Return [X, Y] of the center of cell containing provided text 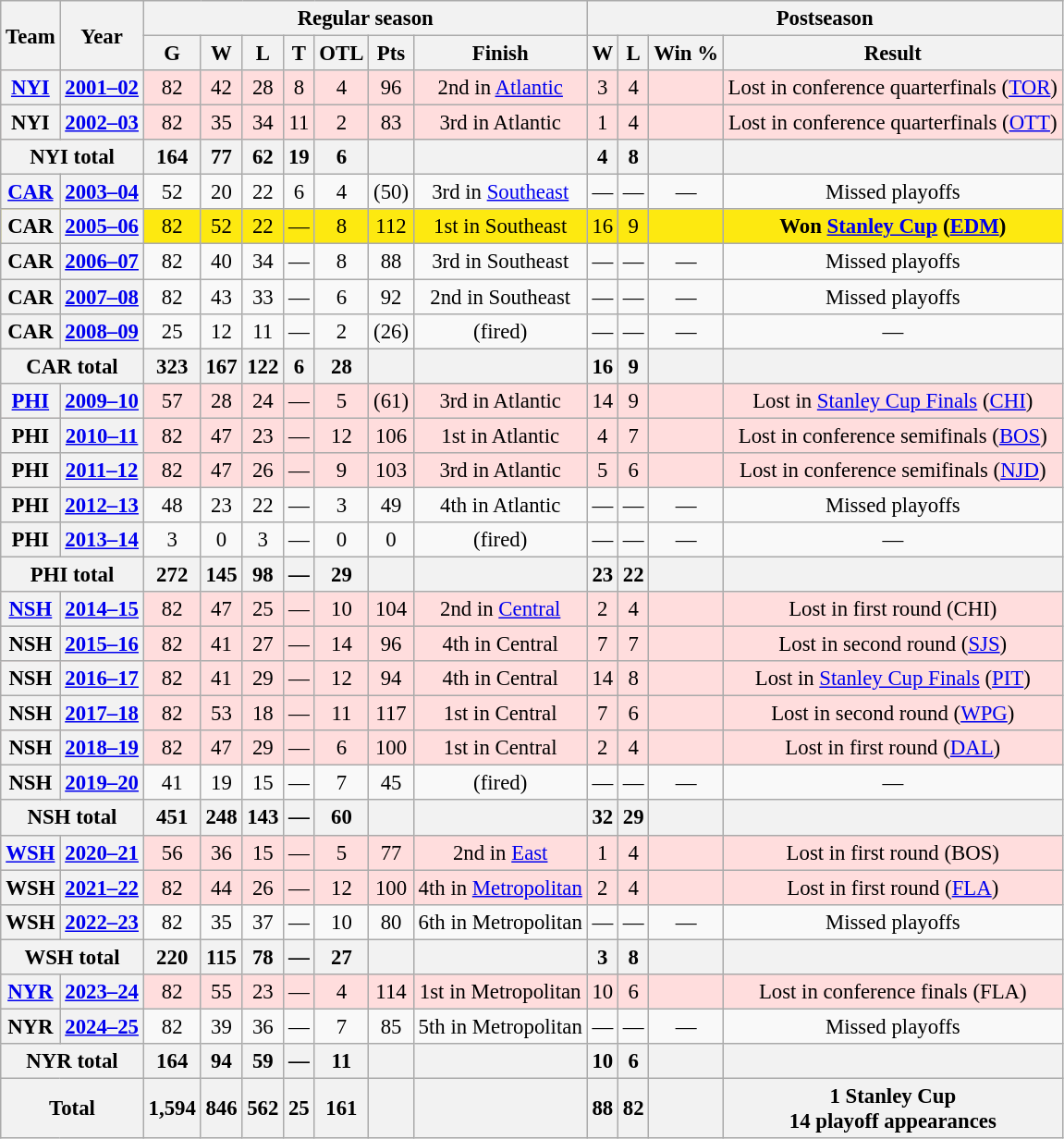
80 [392, 922]
18 [263, 714]
2008–09 [102, 331]
(50) [392, 192]
Postseason [825, 18]
(61) [392, 400]
1st in Southeast [500, 227]
2021–22 [102, 888]
PHI total [72, 574]
Finish [500, 54]
57 [172, 400]
2003–04 [102, 192]
NYI total [72, 157]
43 [222, 297]
1st in Metropolitan [500, 992]
Year [102, 35]
122 [263, 366]
145 [222, 574]
49 [392, 505]
103 [392, 471]
NYR total [72, 1061]
Lost in first round (CHI) [893, 609]
1st in Atlantic [500, 435]
T [300, 54]
60 [342, 818]
OTL [342, 54]
59 [263, 1061]
44 [222, 888]
167 [222, 366]
2nd in Southeast [500, 297]
85 [392, 1026]
45 [392, 783]
20 [222, 192]
39 [222, 1026]
106 [392, 435]
Lost in second round (WPG) [893, 714]
Lost in conference semifinals (NJD) [893, 471]
2002–03 [102, 123]
562 [263, 1108]
117 [392, 714]
Lost in conference semifinals (BOS) [893, 435]
Lost in first round (BOS) [893, 852]
220 [172, 957]
2019–20 [102, 783]
Lost in Stanley Cup Finals (CHI) [893, 400]
37 [263, 922]
Lost in conference finals (FLA) [893, 992]
2nd in East [500, 852]
2023–24 [102, 992]
272 [172, 574]
Regular season [365, 18]
846 [222, 1108]
56 [172, 852]
Won Stanley Cup (EDM) [893, 227]
(26) [392, 331]
NSH total [72, 818]
114 [392, 992]
1,594 [172, 1108]
CAR total [72, 366]
Total [72, 1108]
2nd in Central [500, 609]
5th in Metropolitan [500, 1026]
2015–16 [102, 644]
Lost in conference quarterfinals (TOR) [893, 88]
2020–21 [102, 852]
2012–13 [102, 505]
53 [222, 714]
Lost in second round (SJS) [893, 644]
104 [392, 609]
2nd in Atlantic [500, 88]
323 [172, 366]
451 [172, 818]
Team [31, 35]
143 [263, 818]
24 [263, 400]
Lost in first round (FLA) [893, 888]
1 Stanley Cup14 playoff appearances [893, 1108]
40 [222, 262]
Win % [686, 54]
115 [222, 957]
2017–18 [102, 714]
83 [392, 123]
2018–19 [102, 748]
161 [342, 1108]
2007–08 [102, 297]
4th in Atlantic [500, 505]
WSH total [72, 957]
2013–14 [102, 540]
2005–06 [102, 227]
2024–25 [102, 1026]
Lost in first round (DAL) [893, 748]
2014–15 [102, 609]
55 [222, 992]
98 [263, 574]
2001–02 [102, 88]
G [172, 54]
Lost in conference quarterfinals (OTT) [893, 123]
42 [222, 88]
33 [263, 297]
2010–11 [102, 435]
2016–17 [102, 679]
2011–12 [102, 471]
Pts [392, 54]
Result [893, 54]
92 [392, 297]
2022–23 [102, 922]
62 [263, 157]
6th in Metropolitan [500, 922]
4th in Metropolitan [500, 888]
32 [603, 818]
Lost in Stanley Cup Finals (PIT) [893, 679]
2006–07 [102, 262]
2009–10 [102, 400]
78 [263, 957]
248 [222, 818]
48 [172, 505]
112 [392, 227]
